Return [X, Y] of the center of cell containing provided text 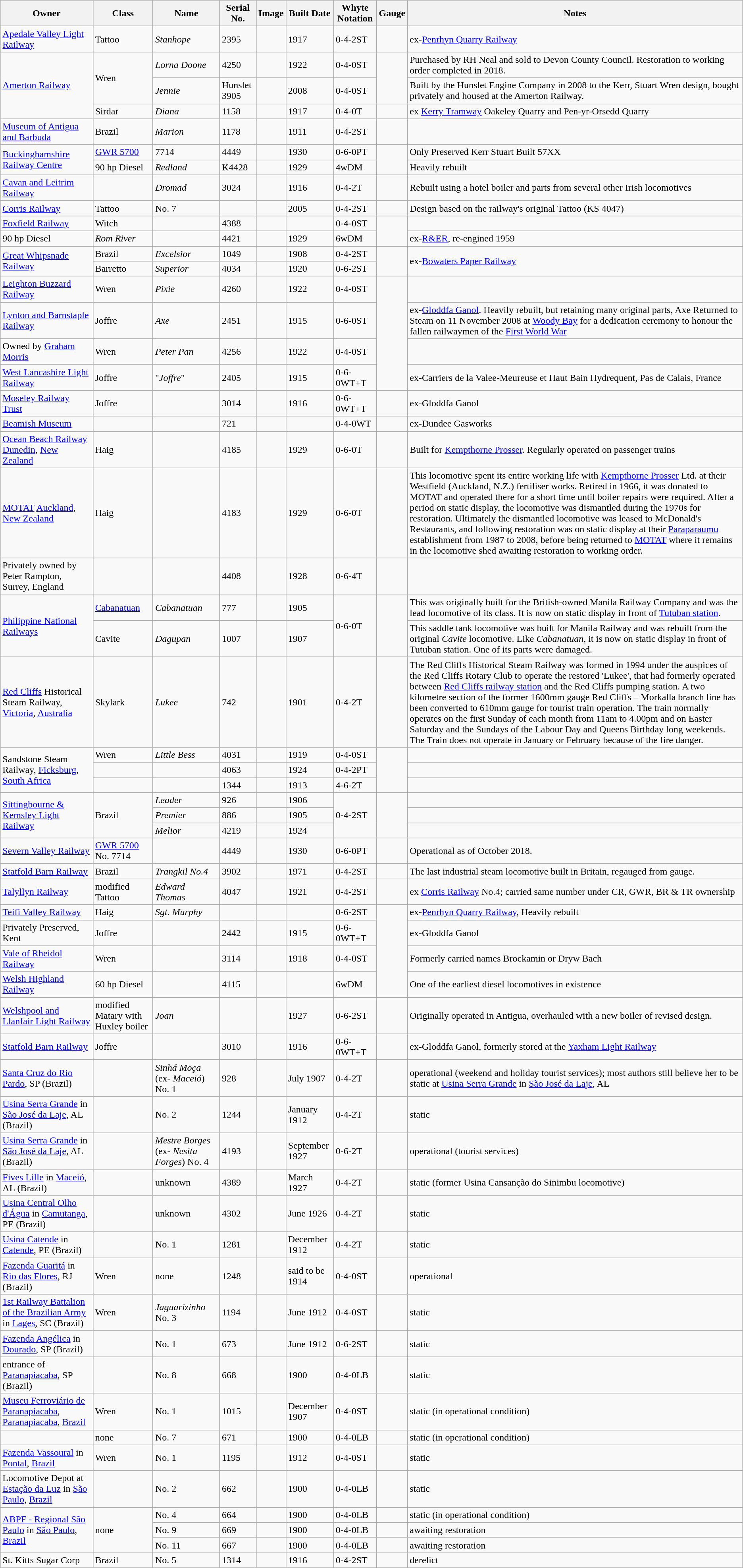
2395 [238, 39]
Usina Catende in Catende, PE (Brazil) [47, 1245]
1911 [310, 132]
1901 [310, 702]
1015 [238, 1412]
ex Kerry Tramway Oakeley Quarry and Pen-yr-Orsedd Quarry [576, 111]
Superior [186, 269]
Moseley Railway Trust [47, 404]
GWR 5700 [123, 152]
4260 [238, 289]
Rom River [123, 238]
Barretto [123, 269]
Lynton and Barnstaple Railway [47, 321]
Axe [186, 321]
1907 [310, 639]
Ocean Beach Railway Dunedin, New Zealand [47, 450]
Severn Valley Railway [47, 851]
4031 [238, 755]
Privately owned by Peter Rampton, Surrey, England [47, 576]
0-6-4T [355, 576]
One of the earliest diesel locomotives in existence [576, 984]
July 1907 [310, 1078]
ex-Carriers de la Valee-Meureuse et Haut Bain Hydrequent, Pas de Calais, France [576, 377]
0-6-2T [355, 1151]
Peter Pan [186, 352]
Fazenda Guaritá in Rio das Flores, RJ (Brazil) [47, 1276]
1158 [238, 111]
7714 [186, 152]
March 1927 [310, 1182]
ex Corris Railway No.4; carried same number under CR, GWR, BR & TR ownership [576, 892]
Welshpool and Llanfair Light Railway [47, 1016]
4421 [238, 238]
Redland [186, 167]
60 hp Diesel [123, 984]
Notes [576, 14]
0-4-0T [355, 111]
1913 [310, 785]
Marion [186, 132]
1908 [310, 254]
4256 [238, 352]
Hunslet 3905 [238, 91]
said to be 1914 [310, 1276]
entrance of Paranapiacaba, SP (Brazil) [47, 1375]
Premier [186, 815]
Class [123, 14]
4034 [238, 269]
Talyllyn Railway [47, 892]
4047 [238, 892]
static (former Usina Cansanção do Sinimbu locomotive) [576, 1182]
Witch [123, 223]
Only Preserved Kerr Stuart Built 57XX [576, 152]
operational (weekend and holiday tourist services); most authors still believe her to be static at Usina Serra Grande in São José da Laje, AL [576, 1078]
1248 [238, 1276]
The last industrial steam locomotive built in Britain, regauged from gauge. [576, 871]
No. 5 [186, 1560]
Gauge [392, 14]
4408 [238, 576]
1921 [310, 892]
1049 [238, 254]
Great Whipsnade Railway [47, 261]
4185 [238, 450]
St. Kitts Sugar Corp [47, 1560]
1928 [310, 576]
Locomotive Depot at Estação da Luz in São Paulo, Brazil [47, 1489]
Corris Railway [47, 208]
1971 [310, 871]
Whyte Notation [355, 14]
673 [238, 1344]
Owned by Graham Morris [47, 352]
Fazenda Vassoural in Pontal, Brazil [47, 1458]
4219 [238, 830]
Usina Central Olho d'Água in Camutanga, PE (Brazil) [47, 1214]
ex-Dundee Gasworks [576, 424]
Diana [186, 111]
1st Railway Battalion of the Brazilian Army in Lages, SC (Brazil) [47, 1313]
742 [238, 702]
Leader [186, 800]
Originally operated in Antigua, overhauled with a new boiler of revised design. [576, 1016]
1195 [238, 1458]
3024 [238, 187]
Built for Kempthorne Prosser. Regularly operated on passenger trains [576, 450]
Museum of Antigua and Barbuda [47, 132]
Cavite [123, 639]
886 [238, 815]
Fives Lille in Maceió, AL (Brazil) [47, 1182]
June 1926 [310, 1214]
No. 4 [186, 1515]
GWR 5700 No. 7714 [123, 851]
1281 [238, 1245]
4-6-2T [355, 785]
1919 [310, 755]
Philippine National Railways [47, 626]
Skylark [123, 702]
0-4-2PT [355, 770]
Image [271, 14]
ex-Penrhyn Quarry Railway [576, 39]
Owner [47, 14]
4389 [238, 1182]
4063 [238, 770]
Joan [186, 1016]
modified Matary with Huxley boiler [123, 1016]
0-6-0ST [355, 321]
Foxfield Railway [47, 223]
September 1927 [310, 1151]
Red Cliffs Historical Steam Railway, Victoria, Australia [47, 702]
December 1912 [310, 1245]
modified Tattoo [123, 892]
operational (tourist services) [576, 1151]
ex-R&ER, re-engined 1959 [576, 238]
4302 [238, 1214]
No. 9 [186, 1530]
Name [186, 14]
1344 [238, 785]
Welsh Highland Railway [47, 984]
1920 [310, 269]
ex-Penrhyn Quarry Railway, Heavily rebuilt [576, 912]
Dagupan [186, 639]
777 [238, 608]
Amerton Railway [47, 85]
December 1907 [310, 1412]
No. 11 [186, 1545]
4183 [238, 513]
Edward Thomas [186, 892]
No. 8 [186, 1375]
2451 [238, 321]
1918 [310, 959]
Excelsior [186, 254]
Buckinghamshire Railway Centre [47, 160]
Sgt. Murphy [186, 912]
K4428 [238, 167]
662 [238, 1489]
668 [238, 1375]
Apedale Valley Light Railway [47, 39]
Mestre Borges (ex- Nesita Forges) No. 4 [186, 1151]
Pixie [186, 289]
Built Date [310, 14]
1906 [310, 800]
Dromad [186, 187]
Cavan and Leitrim Railway [47, 187]
Rebuilt using a hotel boiler and parts from several other Irish locomotives [576, 187]
2005 [310, 208]
Museu Ferroviário de Paranapiacaba, Paranapiacaba, Brazil [47, 1412]
Privately Preserved, Kent [47, 933]
Formerly carried names Brockamin or Dryw Bach [576, 959]
MOTAT Auckland, New Zealand [47, 513]
Sittingbourne & Kemsley Light Railway [47, 815]
664 [238, 1515]
1178 [238, 132]
ABPF - Regional São Paulo in São Paulo, Brazil [47, 1530]
Lorna Doone [186, 65]
ex-Gloddfa Ganol, formerly stored at the Yaxham Light Railway [576, 1047]
2442 [238, 933]
4wDM [355, 167]
Built by the Hunslet Engine Company in 2008 to the Kerr, Stuart Wren design, bought privately and housed at the Amerton Railway. [576, 91]
721 [238, 424]
2008 [310, 91]
3014 [238, 404]
Vale of Rheidol Railway [47, 959]
January 1912 [310, 1114]
0-4-0WT [355, 424]
667 [238, 1545]
926 [238, 800]
928 [238, 1078]
3902 [238, 871]
4250 [238, 65]
derelict [576, 1560]
Santa Cruz do Rio Pardo, SP (Brazil) [47, 1078]
2405 [238, 377]
Purchased by RH Neal and sold to Devon County Council. Restoration to working order completed in 2018. [576, 65]
4388 [238, 223]
671 [238, 1437]
Sinhá Moça (ex- Maceió) No. 1 [186, 1078]
Little Bess [186, 755]
4115 [238, 984]
1314 [238, 1560]
4193 [238, 1151]
Teifi Valley Railway [47, 912]
Lukee [186, 702]
Beamish Museum [47, 424]
Jennie [186, 91]
Sirdar [123, 111]
Stanhope [186, 39]
1194 [238, 1313]
1927 [310, 1016]
Sandstone Steam Railway, Ficksburg, South Africa [47, 770]
Jaguarizinho No. 3 [186, 1313]
Melior [186, 830]
ex-Bowaters Paper Railway [576, 261]
Trangkil No.4 [186, 871]
"Joffre" [186, 377]
3010 [238, 1047]
Fazenda Angélica in Dourado, SP (Brazil) [47, 1344]
Heavily rebuilt [576, 167]
669 [238, 1530]
Serial No. [238, 14]
1244 [238, 1114]
Operational as of October 2018. [576, 851]
Leighton Buzzard Railway [47, 289]
operational [576, 1276]
West Lancashire Light Railway [47, 377]
3114 [238, 959]
1912 [310, 1458]
Design based on the railway's original Tattoo (KS 4047) [576, 208]
1007 [238, 639]
